Pinpoint the cell where the given text exists, returning its (x, y) midpoint coordinate. 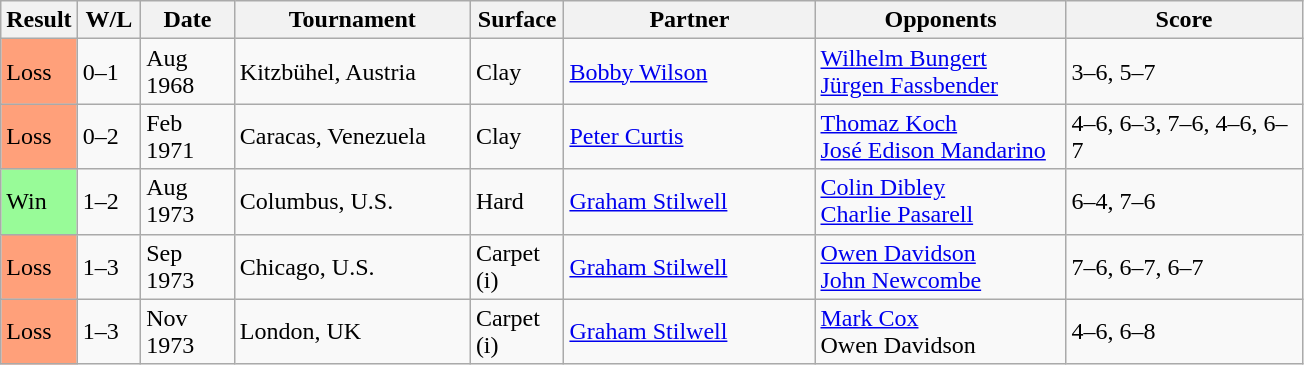
1–2 (109, 202)
Score (1184, 20)
Tournament (352, 20)
Feb 1971 (188, 136)
0–2 (109, 136)
Result (39, 20)
Hard (517, 202)
4–6, 6–3, 7–6, 4–6, 6–7 (1184, 136)
Colin Dibley Charlie Pasarell (940, 202)
Opponents (940, 20)
4–6, 6–8 (1184, 332)
W/L (109, 20)
Columbus, U.S. (352, 202)
Caracas, Venezuela (352, 136)
Wilhelm Bungert Jürgen Fassbender (940, 72)
Chicago, U.S. (352, 266)
6–4, 7–6 (1184, 202)
Mark Cox Owen Davidson (940, 332)
Peter Curtis (690, 136)
Aug 1968 (188, 72)
3–6, 5–7 (1184, 72)
Partner (690, 20)
Surface (517, 20)
London, UK (352, 332)
7–6, 6–7, 6–7 (1184, 266)
Owen Davidson John Newcombe (940, 266)
Kitzbühel, Austria (352, 72)
Thomaz Koch José Edison Mandarino (940, 136)
Sep 1973 (188, 266)
Aug 1973 (188, 202)
0–1 (109, 72)
Bobby Wilson (690, 72)
Date (188, 20)
Win (39, 202)
Nov 1973 (188, 332)
